Pinpoint the cell where the given text exists, returning its (x, y) midpoint coordinate. 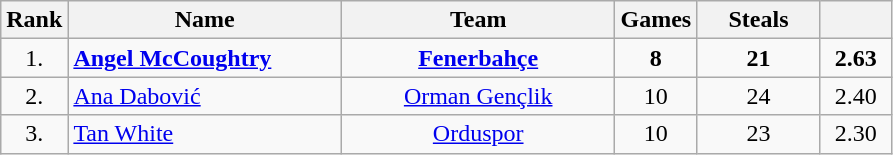
2.40 (856, 96)
21 (759, 58)
Name (205, 20)
3. (34, 134)
2.30 (856, 134)
23 (759, 134)
Orman Gençlik (478, 96)
Fenerbahçe (478, 58)
Orduspor (478, 134)
2. (34, 96)
Games (656, 20)
Team (478, 20)
Steals (759, 20)
2.63 (856, 58)
Ana Dabović (205, 96)
Tan White (205, 134)
24 (759, 96)
Rank (34, 20)
Angel McCoughtry (205, 58)
1. (34, 58)
8 (656, 58)
